Return the [x, y] coordinate for the center point of the cell that contains the specified text.  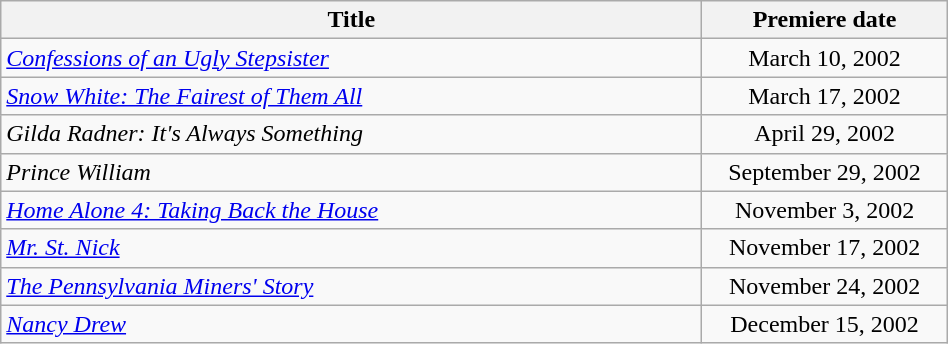
Gilda Radner: It's Always Something [352, 134]
Confessions of an Ugly Stepsister [352, 58]
Mr. St. Nick [352, 248]
The Pennsylvania Miners' Story [352, 286]
November 17, 2002 [824, 248]
March 17, 2002 [824, 96]
March 10, 2002 [824, 58]
Premiere date [824, 20]
September 29, 2002 [824, 172]
December 15, 2002 [824, 324]
Title [352, 20]
November 24, 2002 [824, 286]
April 29, 2002 [824, 134]
Snow White: The Fairest of Them All [352, 96]
Prince William [352, 172]
November 3, 2002 [824, 210]
Nancy Drew [352, 324]
Home Alone 4: Taking Back the House [352, 210]
